Search for the cell housing the specified text and yield its [x, y] center coordinate. 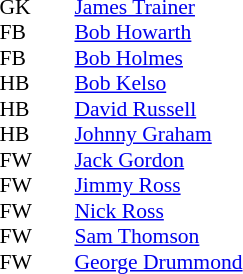
Sam Thomson [158, 237]
David Russell [158, 109]
Bob Howarth [158, 33]
Johnny Graham [158, 135]
Jimmy Ross [158, 185]
Jack Gordon [158, 160]
Bob Kelso [158, 83]
Bob Holmes [158, 58]
Nick Ross [158, 211]
